Extract the (X, Y) coordinate from the center of the cell holding the provided text.  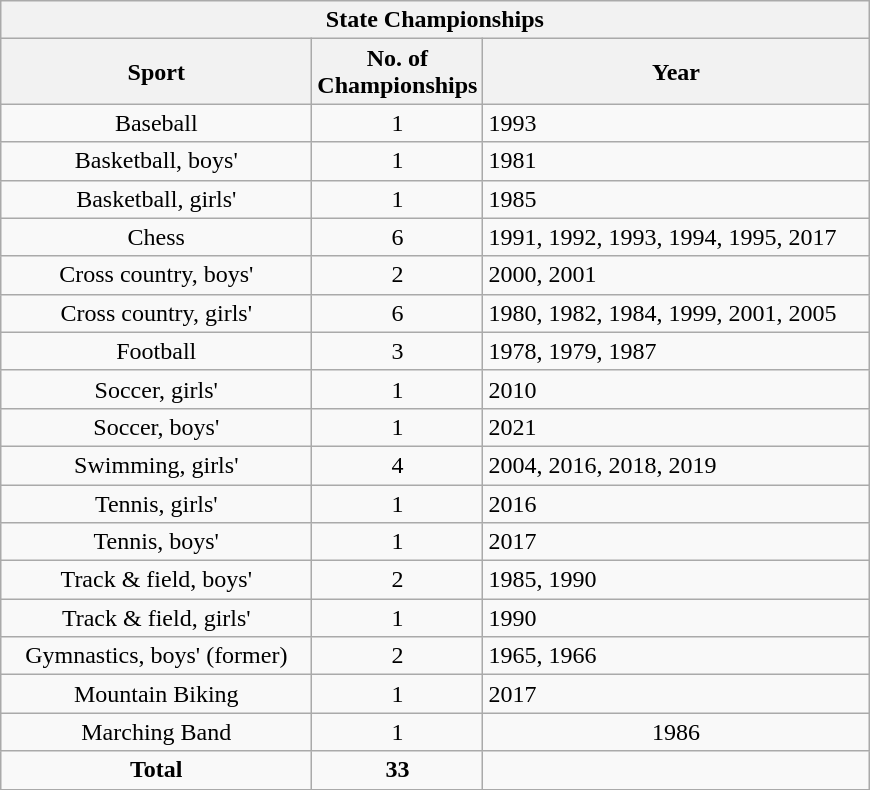
1986 (676, 732)
Soccer, boys' (156, 427)
2010 (676, 389)
33 (398, 770)
Mountain Biking (156, 694)
Total (156, 770)
1965, 1966 (676, 656)
2016 (676, 503)
2021 (676, 427)
1991, 1992, 1993, 1994, 1995, 2017 (676, 237)
No. of Championships (398, 72)
2000, 2001 (676, 275)
Marching Band (156, 732)
Chess (156, 237)
1978, 1979, 1987 (676, 351)
Cross country, girls' (156, 313)
1985 (676, 199)
Year (676, 72)
2004, 2016, 2018, 2019 (676, 465)
1993 (676, 123)
Sport (156, 72)
Tennis, boys' (156, 542)
4 (398, 465)
1990 (676, 618)
Cross country, boys' (156, 275)
Track & field, girls' (156, 618)
Baseball (156, 123)
Track & field, boys' (156, 580)
State Championships (435, 20)
1985, 1990 (676, 580)
Basketball, boys' (156, 161)
Football (156, 351)
3 (398, 351)
Basketball, girls' (156, 199)
Tennis, girls' (156, 503)
Swimming, girls' (156, 465)
Gymnastics, boys' (former) (156, 656)
1980, 1982, 1984, 1999, 2001, 2005 (676, 313)
1981 (676, 161)
Soccer, girls' (156, 389)
